For the text-containing cell, return its midpoint in (x, y) coordinate format. 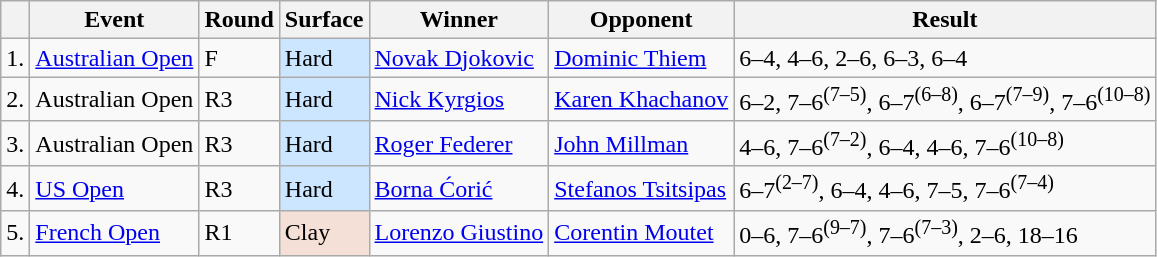
Nick Kyrgios (459, 100)
Borna Ćorić (459, 188)
R1 (239, 234)
Round (239, 20)
6–7(2–7), 6–4, 4–6, 7–5, 7–6(7–4) (945, 188)
Winner (459, 20)
6–2, 7–6(7–5), 6–7(6–8), 6–7(7–9), 7–6(10–8) (945, 100)
Lorenzo Giustino (459, 234)
Novak Djokovic (459, 58)
Surface (324, 20)
5. (16, 234)
Roger Federer (459, 144)
4. (16, 188)
1. (16, 58)
Karen Khachanov (642, 100)
Result (945, 20)
Stefanos Tsitsipas (642, 188)
0–6, 7–6(9–7), 7–6(7–3), 2–6, 18–16 (945, 234)
Event (114, 20)
Dominic Thiem (642, 58)
US Open (114, 188)
Corentin Moutet (642, 234)
Opponent (642, 20)
F (239, 58)
3. (16, 144)
4–6, 7–6(7–2), 6–4, 4–6, 7–6(10–8) (945, 144)
John Millman (642, 144)
Clay (324, 234)
6–4, 4–6, 2–6, 6–3, 6–4 (945, 58)
2. (16, 100)
French Open (114, 234)
